Find where the given text appears and provide that cell's center as (X, Y) coordinate. 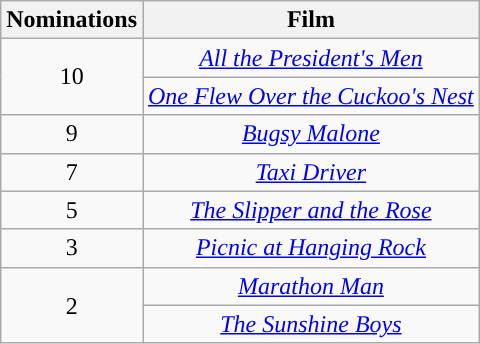
2 (72, 305)
The Sunshine Boys (310, 324)
Nominations (72, 20)
Picnic at Hanging Rock (310, 248)
Film (310, 20)
9 (72, 134)
All the President's Men (310, 58)
One Flew Over the Cuckoo's Nest (310, 96)
Bugsy Malone (310, 134)
5 (72, 210)
7 (72, 172)
The Slipper and the Rose (310, 210)
3 (72, 248)
Marathon Man (310, 286)
10 (72, 77)
Taxi Driver (310, 172)
